Search for the cell housing the specified text and yield its [x, y] center coordinate. 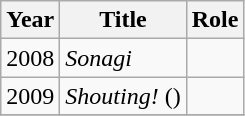
Shouting! () [123, 96]
Title [123, 20]
Role [215, 20]
2009 [30, 96]
Sonagi [123, 58]
Year [30, 20]
2008 [30, 58]
